Search for the cell housing the specified text and yield its (X, Y) center coordinate. 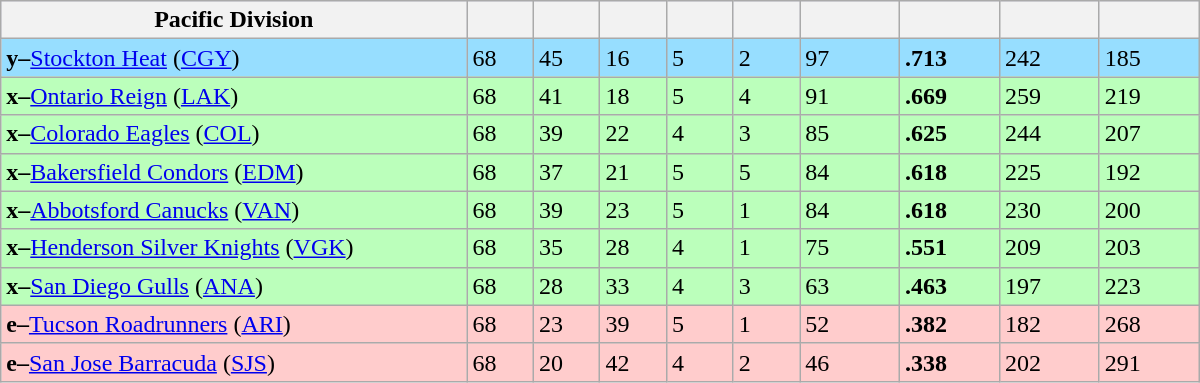
42 (634, 362)
219 (1149, 96)
85 (850, 134)
x–Abbotsford Canucks (VAN) (234, 210)
268 (1149, 324)
41 (566, 96)
223 (1149, 286)
Pacific Division (234, 20)
200 (1149, 210)
x–Bakersfield Condors (EDM) (234, 172)
207 (1149, 134)
x–Colorado Eagles (COL) (234, 134)
.463 (950, 286)
52 (850, 324)
x–San Diego Gulls (ANA) (234, 286)
45 (566, 58)
291 (1149, 362)
202 (1049, 362)
22 (634, 134)
21 (634, 172)
37 (566, 172)
244 (1049, 134)
185 (1149, 58)
.625 (950, 134)
192 (1149, 172)
182 (1049, 324)
e–San Jose Barracuda (SJS) (234, 362)
.338 (950, 362)
75 (850, 248)
242 (1049, 58)
.669 (950, 96)
225 (1049, 172)
x–Henderson Silver Knights (VGK) (234, 248)
91 (850, 96)
e–Tucson Roadrunners (ARI) (234, 324)
230 (1049, 210)
197 (1049, 286)
97 (850, 58)
209 (1049, 248)
203 (1149, 248)
259 (1049, 96)
63 (850, 286)
.551 (950, 248)
18 (634, 96)
35 (566, 248)
46 (850, 362)
x–Ontario Reign (LAK) (234, 96)
.713 (950, 58)
y–Stockton Heat (CGY) (234, 58)
33 (634, 286)
16 (634, 58)
.382 (950, 324)
20 (566, 362)
